Locate the cell with the specified text and output its [x, y] center coordinate. 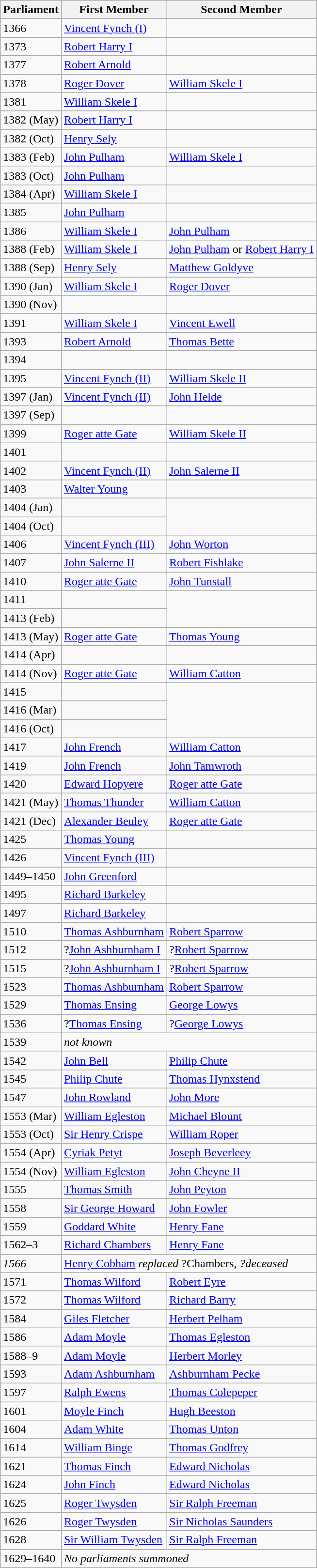
1416 (Mar) [31, 710]
1426 [31, 858]
John Greenford [113, 876]
1554 (Nov) [31, 1171]
Thomas Smith [113, 1190]
1413 (May) [31, 637]
1584 [31, 1319]
John Rowland [113, 1097]
1413 (Feb) [31, 618]
1407 [31, 563]
1566 [31, 1263]
Sir George Howard [113, 1208]
1601 [31, 1411]
1629–1640 [31, 1558]
John Worton [241, 544]
1555 [31, 1190]
1394 [31, 360]
1495 [31, 895]
?Thomas Ensing [113, 1024]
Thomas Thunder [113, 802]
John Cheyne II [241, 1171]
1553 (Mar) [31, 1116]
Cyriak Petyt [113, 1153]
1593 [31, 1374]
1559 [31, 1226]
?George Lowys [241, 1024]
1388 (Feb) [31, 249]
1402 [31, 470]
John Tunstall [241, 581]
Sir William Twysden [113, 1540]
John Pulham or Robert Harry I [241, 249]
Edward Hopyere [113, 784]
1529 [31, 1005]
1377 [31, 65]
1414 (Apr) [31, 655]
1417 [31, 747]
John Helde [241, 397]
1411 [31, 600]
Matthew Goldyve [241, 268]
1381 [31, 102]
Moyle Finch [113, 1411]
Herbert Morley [241, 1355]
Giles Fletcher [113, 1319]
Hugh Beeston [241, 1411]
1373 [31, 47]
Vincent Fynch (I) [113, 28]
1384 (Apr) [31, 194]
Goddard White [113, 1226]
1510 [31, 931]
1449–1450 [31, 876]
Richard Chambers [113, 1245]
1366 [31, 28]
George Lowys [241, 1005]
1536 [31, 1024]
1421 (May) [31, 802]
1628 [31, 1540]
1416 (Oct) [31, 729]
Thomas Egleston [241, 1337]
1621 [31, 1466]
1382 (Oct) [31, 139]
1553 (Oct) [31, 1134]
1604 [31, 1429]
1558 [31, 1208]
Vincent Ewell [241, 323]
1386 [31, 231]
1624 [31, 1485]
William Binge [113, 1448]
1401 [31, 452]
1399 [31, 434]
1404 (Oct) [31, 526]
1571 [31, 1282]
Adam Ashburnham [113, 1374]
1515 [31, 968]
1512 [31, 950]
Thomas Colepeper [241, 1392]
1597 [31, 1392]
1625 [31, 1503]
1497 [31, 913]
1414 (Nov) [31, 673]
1425 [31, 839]
Parliament [31, 10]
Robert Eyre [241, 1282]
1393 [31, 342]
1406 [31, 544]
1383 (Oct) [31, 175]
1395 [31, 378]
Henry Cobham replaced ?Chambers, ?deceased [189, 1263]
1383 (Feb) [31, 157]
Sir Nicholas Saunders [241, 1521]
1410 [31, 581]
1588–9 [31, 1355]
1562–3 [31, 1245]
1404 (Jan) [31, 507]
Thomas Unton [241, 1429]
1385 [31, 212]
1572 [31, 1300]
1391 [31, 323]
1626 [31, 1521]
1421 (Dec) [31, 821]
not known [189, 1042]
First Member [113, 10]
Michael Blount [241, 1116]
Herbert Pelham [241, 1319]
John More [241, 1097]
1419 [31, 765]
1614 [31, 1448]
1586 [31, 1337]
William Roper [241, 1134]
Adam White [113, 1429]
1523 [31, 987]
John Fowler [241, 1208]
Ashburnham Pecke [241, 1374]
Thomas Hynxstend [241, 1079]
Second Member [241, 10]
1415 [31, 692]
Walter Young [113, 489]
1382 (May) [31, 120]
Thomas Bette [241, 342]
1554 (Apr) [31, 1153]
1547 [31, 1097]
1397 (Sep) [31, 415]
Alexander Beuley [113, 821]
John Bell [113, 1060]
1390 (Jan) [31, 286]
John Tamwroth [241, 765]
No parliaments summoned [189, 1558]
Thomas Godfrey [241, 1448]
1378 [31, 83]
John Peyton [241, 1190]
1390 (Nov) [31, 305]
Robert Fishlake [241, 563]
1420 [31, 784]
Ralph Ewens [113, 1392]
1545 [31, 1079]
Richard Barry [241, 1300]
John Finch [113, 1485]
Thomas Ensing [113, 1005]
1403 [31, 489]
1388 (Sep) [31, 268]
Joseph Beverleey [241, 1153]
1397 (Jan) [31, 397]
1542 [31, 1060]
Sir Henry Crispe [113, 1134]
Thomas Finch [113, 1466]
1539 [31, 1042]
